From the cell containing the given text, extract its center point as (x, y) coordinate. 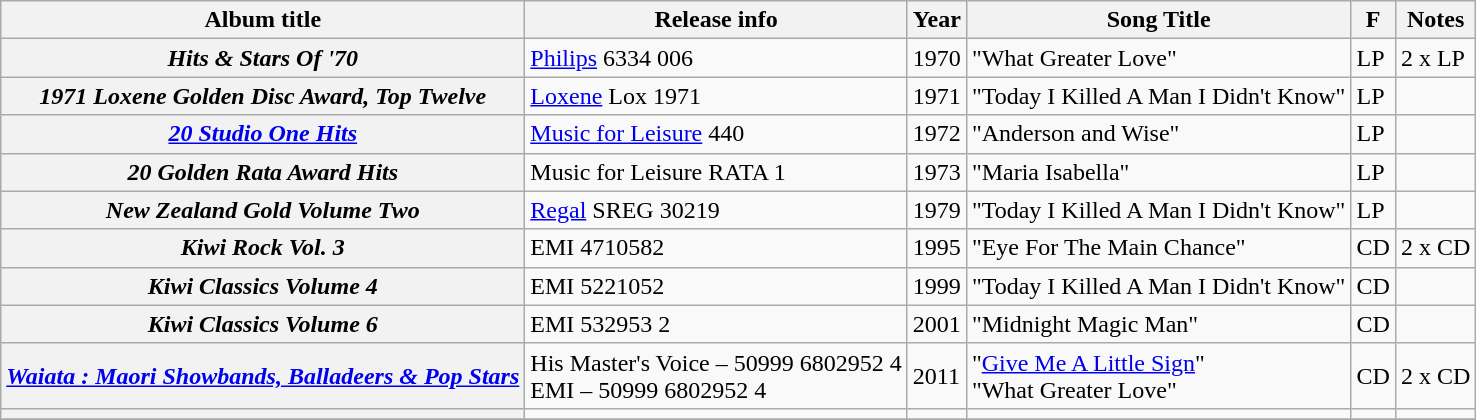
1970 (936, 58)
2 x LP (1435, 58)
1979 (936, 210)
Philips 6334 006 (716, 58)
Song Title (1158, 20)
Hits & Stars Of '70 (263, 58)
1971 (936, 96)
1971 Loxene Golden Disc Award, Top Twelve (263, 96)
New Zealand Gold Volume Two (263, 210)
1999 (936, 286)
"Anderson and Wise" (1158, 134)
1973 (936, 172)
His Master's Voice – 50999 6802952 4EMI – 50999 6802952 4 (716, 376)
Loxene Lox 1971 (716, 96)
F (1373, 20)
"What Greater Love" (1158, 58)
Notes (1435, 20)
20 Golden Rata Award Hits (263, 172)
Kiwi Classics Volume 6 (263, 324)
"Midnight Magic Man" (1158, 324)
Music for Leisure RATA 1 (716, 172)
"Eye For The Main Chance" (1158, 248)
"Give Me A Little Sign""What Greater Love" (1158, 376)
Year (936, 20)
2001 (936, 324)
EMI 5221052 (716, 286)
EMI 4710582 (716, 248)
EMI 532953 2 (716, 324)
Regal SREG 30219 (716, 210)
1995 (936, 248)
Kiwi Classics Volume 4 (263, 286)
20 Studio One Hits (263, 134)
1972 (936, 134)
Release info (716, 20)
"Maria Isabella" (1158, 172)
Music for Leisure 440 (716, 134)
Waiata : Maori Showbands, Balladeers & Pop Stars (263, 376)
Album title (263, 20)
Kiwi Rock Vol. 3 (263, 248)
2011 (936, 376)
